Return the [x, y] coordinate for the center point of the cell that contains the specified text.  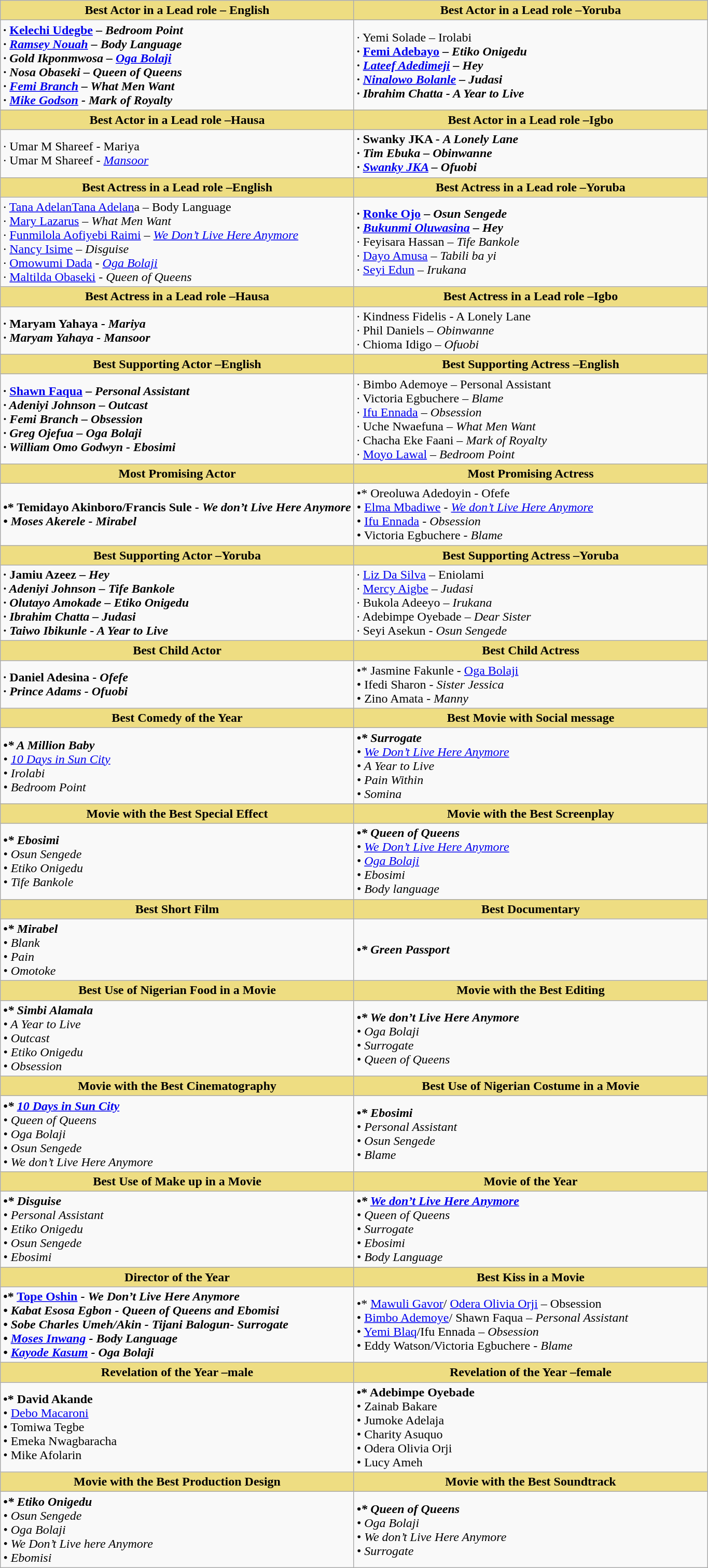
•* Mirabel• Blank• Pain• Omotoke [177, 950]
Best Supporting Actor –Yoruba [177, 555]
Best Actor in a Lead role –Hausa [177, 120]
Movie with the Best Production Design [177, 1482]
Best Kiss in a Movie [530, 1277]
•* Disguise• Personal Assistant• Etiko Onigedu• Osun Sengede• Ebosimi [177, 1229]
Best Short Film [177, 909]
· Yemi Solade – Irolabi· Femi Adebayo – Etiko Onigedu· Lateef Adedimeji – Hey· Ninalowo Bolanle – Judasi· Ibrahim Chatta - A Year to Live [530, 65]
•* Ebosimi• Personal Assistant• Osun Sengede• Blame [530, 1133]
· Shawn Faqua – Personal Assistant· Adeniyi Johnson – Outcast· Femi Branch – Obsession· Greg Ojefua – Oga Bolaji· William Omo Godwyn - Ebosimi [177, 419]
•* Queen of Queens• We Don’t Live Here Anymore• Oga Bolaji• Ebosimi• Body language [530, 861]
Best Use of Make up in a Movie [177, 1181]
•* Green Passport [530, 950]
Best Use of Nigerian Food in a Movie [177, 990]
· Jamiu Azeez – Hey· Adeniyi Johnson – Tife Bankole· Olutayo Amokade – Etiko Onigedu· Ibrahim Chatta – Judasi· Taiwo Ibikunle - A Year to Live [177, 603]
· Daniel Adesina - Ofefe· Prince Adams - Ofuobi [177, 684]
Best Actress in a Lead role –English [177, 187]
· Swanky JKA - A Lonely Lane· Tim Ebuka – Obinwanne· Swanky JKA – Ofuobi [530, 153]
Revelation of the Year –female [530, 1373]
•* Etiko Onigedu• Osun Sengede• Oga Bolaji• We Don’t Live here Anymore• Ebomisi [177, 1530]
Movie with the Best Editing [530, 990]
•* Oreoluwa Adedoyin - Ofefe• Elma Mbadiwe - We don’t Live Here Anymore• Ifu Ennada - Obsession• Victoria Egbuchere - Blame [530, 514]
Movie with the Best Screenplay [530, 814]
•* 10 Days in Sun City• Queen of Queens• Oga Bolaji• Osun Sengede• We don’t Live Here Anymore [177, 1133]
•* We don’t Live Here Anymore• Oga Bolaji• Surrogate• Queen of Queens [530, 1038]
Best Supporting Actress –English [530, 364]
Revelation of the Year –male [177, 1373]
Movie of the Year [530, 1181]
Best Actor in a Lead role – English [177, 10]
Best Movie with Social message [530, 718]
•* Surrogate• We Don’t Live Here Anymore• A Year to Live• Pain Within• Somina [530, 766]
Best Comedy of the Year [177, 718]
Most Promising Actress [530, 473]
Best Supporting Actress –Yoruba [530, 555]
Best Actor in a Lead role –Yoruba [530, 10]
•* Simbi Alamala• A Year to Live• Outcast• Etiko Onigedu• Obsession [177, 1038]
Movie with the Best Special Effect [177, 814]
· Ronke Ojo – Osun Sengede· Bukunmi Oluwasina – Hey· Feyisara Hassan – Tife Bankole· Dayo Amusa – Tabili ba yi· Seyi Edun – Irukana [530, 242]
•* Temidayo Akinboro/Francis Sule - We don’t Live Here Anymore• Moses Akerele - Mirabel [177, 514]
Best Documentary [530, 909]
Most Promising Actor [177, 473]
Best Child Actor [177, 651]
· Kindness Fidelis - A Lonely Lane· Phil Daniels – Obinwanne· Chioma Idigo – Ofuobi [530, 330]
•* Ebosimi• Osun Sengede• Etiko Onigedu• Tife Bankole [177, 861]
Movie with the Best Cinematography [177, 1086]
•* Adebimpe Oyebade• Zainab Bakare• Jumoke Adelaja• Charity Asuquo• Odera Olivia Orji• Lucy Ameh [530, 1427]
Best Actress in a Lead role –Yoruba [530, 187]
Best Use of Nigerian Costume in a Movie [530, 1086]
· Liz Da Silva – Eniolami· Mercy Aigbe – Judasi· Bukola Adeeyo – Irukana· Adebimpe Oyebade – Dear Sister· Seyi Asekun - Osun Sengede [530, 603]
Best Child Actress [530, 651]
· Maryam Yahaya - Mariya· Maryam Yahaya - Mansoor [177, 330]
Director of the Year [177, 1277]
Best Supporting Actor –English [177, 364]
•* David Akande• Debo Macaroni• Tomiwa Tegbe• Emeka Nwagbaracha• Mike Afolarin [177, 1427]
Best Actress in a Lead role –Hausa [177, 297]
Movie with the Best Soundtrack [530, 1482]
Best Actor in a Lead role –Igbo [530, 120]
Best Actress in a Lead role –Igbo [530, 297]
•* A Million Baby• 10 Days in Sun City• Irolabi• Bedroom Point [177, 766]
•* Queen of Queens• Oga Bolaji• We don’t Live Here Anymore• Surrogate [530, 1530]
•* We don’t Live Here Anymore• Queen of Queens• Surrogate• Ebosimi• Body Language [530, 1229]
•* Jasmine Fakunle - Oga Bolaji• Ifedi Sharon - Sister Jessica• Zino Amata - Manny [530, 684]
· Umar M Shareef - Mariya· Umar M Shareef - Mansoor [177, 153]
